Extract the (X, Y) coordinate from the center of the cell holding the provided text.  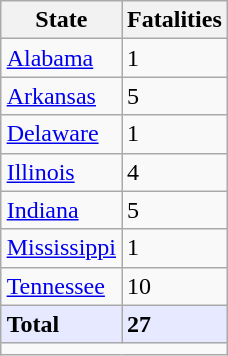
Indiana (61, 210)
Tennessee (61, 286)
State (61, 20)
Total (61, 324)
Alabama (61, 58)
10 (175, 286)
4 (175, 172)
27 (175, 324)
Illinois (61, 172)
Fatalities (175, 20)
Mississippi (61, 248)
Delaware (61, 134)
Arkansas (61, 96)
